Return the [x, y] coordinate for the center point of the cell that contains the specified text.  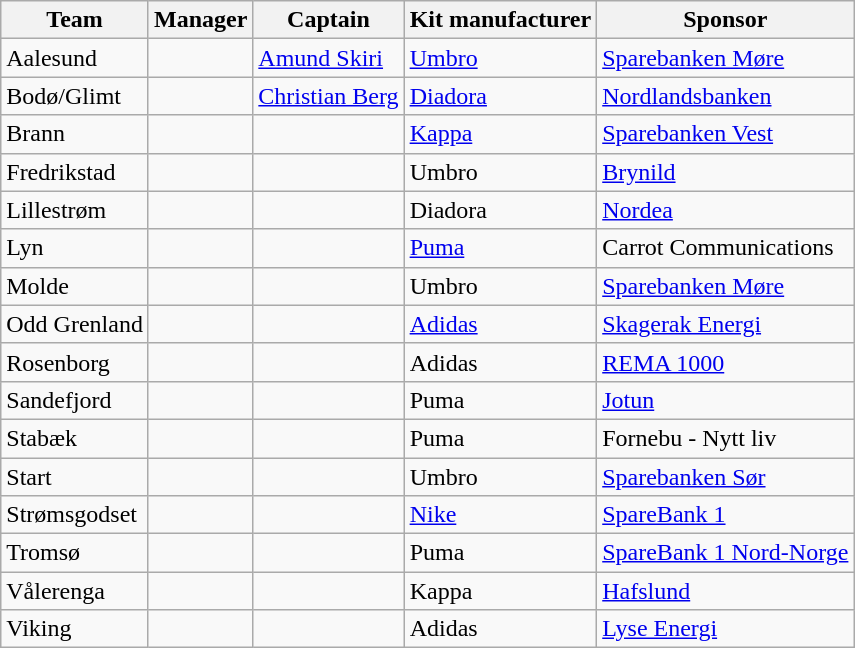
Fredrikstad [75, 172]
Sandefjord [75, 400]
Nike [500, 515]
Jotun [726, 400]
Tromsø [75, 553]
Rosenborg [75, 362]
Viking [75, 629]
Bodø/Glimt [75, 96]
Strømsgodset [75, 515]
Hafslund [726, 591]
Team [75, 20]
Amund Skiri [328, 58]
Manager [200, 20]
Brynild [726, 172]
Fornebu - Nytt liv [726, 438]
Carrot Communications [726, 248]
Captain [328, 20]
Kit manufacturer [500, 20]
SpareBank 1 [726, 515]
Aalesund [75, 58]
Skagerak Energi [726, 324]
Lyse Energi [726, 629]
Nordea [726, 210]
Molde [75, 286]
Start [75, 477]
Vålerenga [75, 591]
REMA 1000 [726, 362]
Stabæk [75, 438]
Odd Grenland [75, 324]
Brann [75, 134]
Lyn [75, 248]
Sponsor [726, 20]
Lillestrøm [75, 210]
Sparebanken Vest [726, 134]
Christian Berg [328, 96]
SpareBank 1 Nord-Norge [726, 553]
Sparebanken Sør [726, 477]
Nordlandsbanken [726, 96]
